Identify which cell holds the provided text, then report its (x, y) central coordinate. 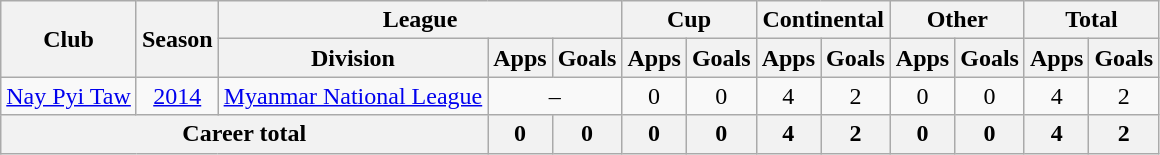
Career total (244, 134)
Continental (823, 20)
Season (177, 39)
Other (957, 20)
Division (353, 58)
Club (69, 39)
Total (1091, 20)
– (555, 96)
Cup (689, 20)
2014 (177, 96)
Nay Pyi Taw (69, 96)
League (420, 20)
Myanmar National League (353, 96)
